Locate the cell with the specified text and output its (x, y) center coordinate. 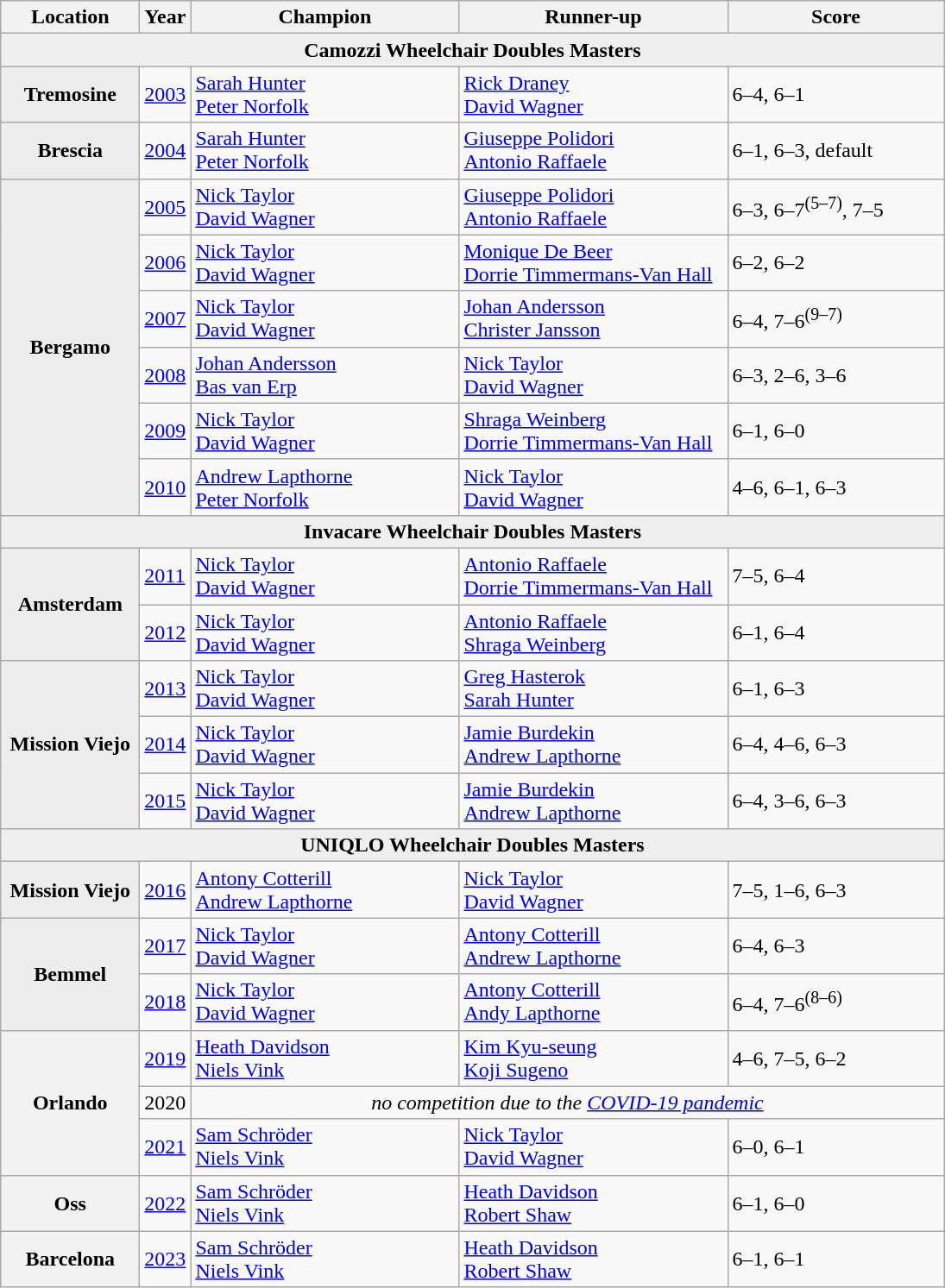
Location (71, 17)
Johan Andersson Bas van Erp (324, 374)
2018 (166, 1002)
2005 (166, 207)
Oss (71, 1203)
2008 (166, 374)
UNIQLO Wheelchair Doubles Masters (473, 845)
Camozzi Wheelchair Doubles Masters (473, 50)
Brescia (71, 150)
6–3, 6–7(5–7), 7–5 (835, 207)
2012 (166, 631)
6–4, 6–1 (835, 95)
6–4, 4–6, 6–3 (835, 745)
2003 (166, 95)
Year (166, 17)
6–4, 3–6, 6–3 (835, 801)
Barcelona (71, 1260)
no competition due to the COVID-19 pandemic (568, 1103)
2013 (166, 688)
Orlando (71, 1103)
6–3, 2–6, 3–6 (835, 374)
Invacare Wheelchair Doubles Masters (473, 531)
Runner-up (594, 17)
Antony Cotterill Andy Lapthorne (594, 1002)
Bergamo (71, 347)
2023 (166, 1260)
2022 (166, 1203)
Tremosine (71, 95)
Antonio Raffaele Dorrie Timmermans-Van Hall (594, 576)
Antonio Raffaele Shraga Weinberg (594, 631)
6–4, 6–3 (835, 946)
2014 (166, 745)
Greg Hasterok Sarah Hunter (594, 688)
6–1, 6–3 (835, 688)
2017 (166, 946)
Rick Draney David Wagner (594, 95)
2010 (166, 487)
Shraga Weinberg Dorrie Timmermans-Van Hall (594, 431)
6–4, 7–6(8–6) (835, 1002)
Andrew Lapthorne Peter Norfolk (324, 487)
6–1, 6–3, default (835, 150)
2019 (166, 1058)
4–6, 6–1, 6–3 (835, 487)
2021 (166, 1147)
2015 (166, 801)
6–1, 6–4 (835, 631)
Bemmel (71, 974)
2009 (166, 431)
Amsterdam (71, 604)
7–5, 1–6, 6–3 (835, 890)
Heath Davidson Niels Vink (324, 1058)
6–1, 6–1 (835, 1260)
Champion (324, 17)
2011 (166, 576)
7–5, 6–4 (835, 576)
4–6, 7–5, 6–2 (835, 1058)
2020 (166, 1103)
2016 (166, 890)
Kim Kyu-seung Koji Sugeno (594, 1058)
Score (835, 17)
2007 (166, 319)
6–2, 6–2 (835, 262)
6–4, 7–6(9–7) (835, 319)
Johan Andersson Christer Jansson (594, 319)
2006 (166, 262)
2004 (166, 150)
6–0, 6–1 (835, 1147)
Monique De Beer Dorrie Timmermans-Van Hall (594, 262)
